Return [x, y] of the center of cell containing provided text 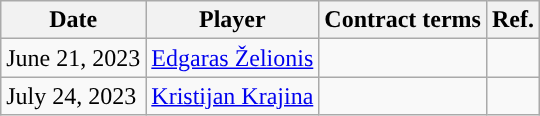
Contract terms [403, 20]
Player [232, 20]
Kristijan Krajina [232, 96]
Ref. [512, 20]
July 24, 2023 [74, 96]
June 21, 2023 [74, 58]
Date [74, 20]
Edgaras Želionis [232, 58]
